Detect which cell encompasses the target text, then output its (x, y) center coordinate. 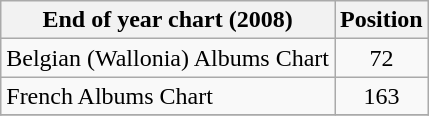
French Albums Chart (168, 96)
163 (381, 96)
Belgian (Wallonia) Albums Chart (168, 58)
72 (381, 58)
End of year chart (2008) (168, 20)
Position (381, 20)
